Output the [X, Y] coordinate of the center of the cell containing the given text.  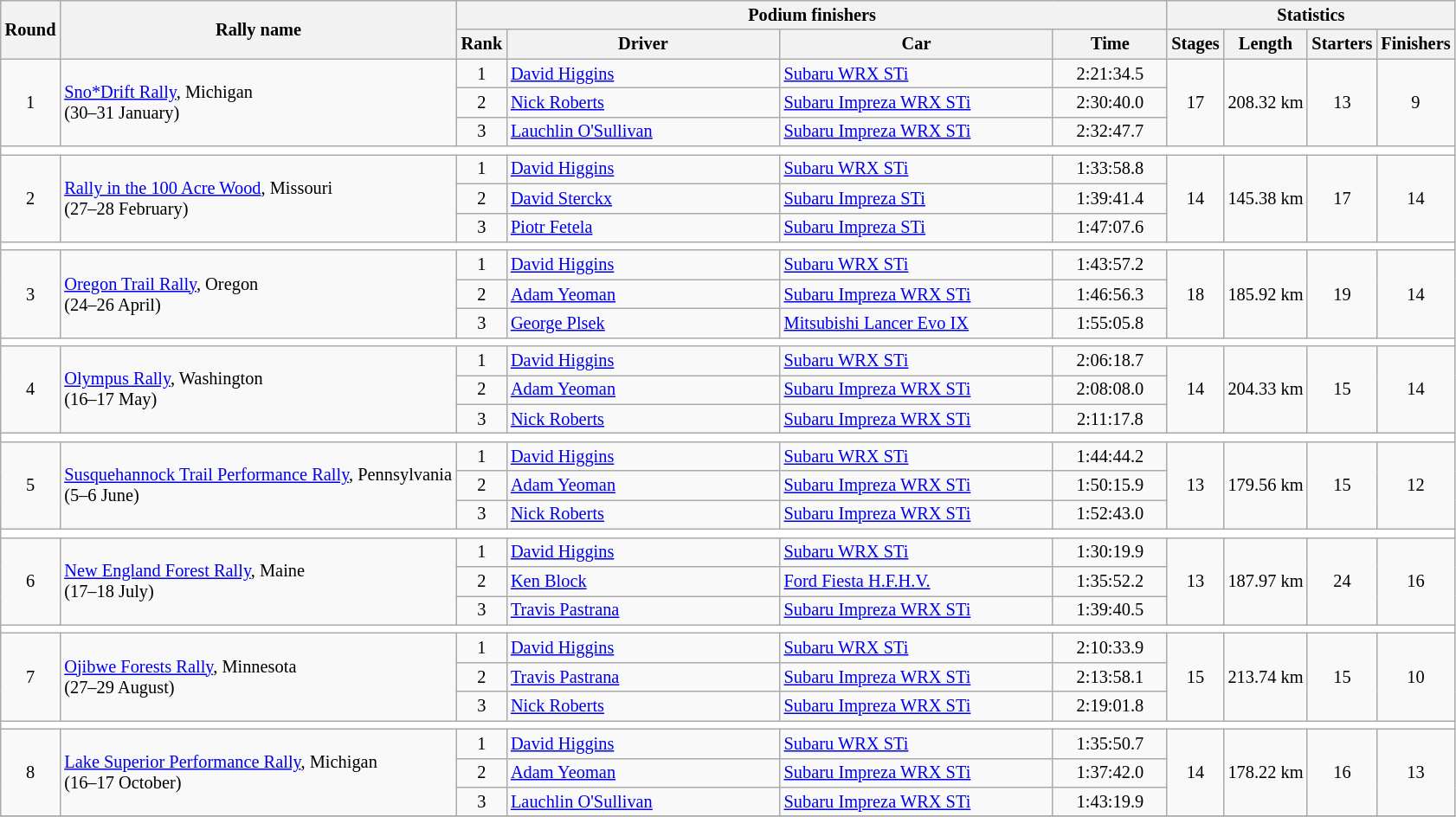
204.33 km [1266, 389]
David Sterckx [643, 198]
Olympus Rally, Washington(16–17 May) [258, 389]
2:06:18.7 [1110, 361]
2:13:58.1 [1110, 677]
1:52:43.0 [1110, 514]
Susquehannock Trail Performance Rally, Pennsylvania(5–6 June) [258, 485]
185.92 km [1266, 294]
19 [1342, 294]
2:08:08.0 [1110, 389]
2:10:33.9 [1110, 647]
Oregon Trail Rally, Oregon(24–26 April) [258, 294]
5 [31, 485]
Lake Superior Performance Rally, Michigan(16–17 October) [258, 772]
1:39:40.5 [1110, 610]
Statistics [1311, 15]
New England Forest Rally, Maine(17–18 July) [258, 582]
208.32 km [1266, 102]
1:30:19.9 [1110, 552]
Rally name [258, 29]
Piotr Fetela [643, 228]
8 [31, 772]
187.97 km [1266, 582]
178.22 km [1266, 772]
Stages [1195, 44]
1:33:58.8 [1110, 169]
7 [31, 677]
1:50:15.9 [1110, 486]
2:11:17.8 [1110, 419]
4 [31, 389]
2:32:47.7 [1110, 132]
Mitsubishi Lancer Evo IX [917, 323]
1:47:07.6 [1110, 228]
Starters [1342, 44]
Podium finishers [812, 15]
Driver [643, 44]
1:43:57.2 [1110, 265]
Time [1110, 44]
Finishers [1415, 44]
1:37:42.0 [1110, 773]
24 [1342, 582]
1:46:56.3 [1110, 294]
Ken Block [643, 581]
Round [31, 29]
2:21:34.5 [1110, 74]
Length [1266, 44]
Sno*Drift Rally, Michigan(30–31 January) [258, 102]
10 [1415, 677]
1:55:05.8 [1110, 323]
2:19:01.8 [1110, 706]
2:30:40.0 [1110, 102]
1:44:44.2 [1110, 456]
Rally in the 100 Acre Wood, Missouri(27–28 February) [258, 197]
Ojibwe Forests Rally, Minnesota(27–29 August) [258, 677]
12 [1415, 485]
Car [917, 44]
18 [1195, 294]
Rank [481, 44]
Ford Fiesta H.F.H.V. [917, 581]
9 [1415, 102]
179.56 km [1266, 485]
George Plsek [643, 323]
1:39:41.4 [1110, 198]
213.74 km [1266, 677]
1:35:50.7 [1110, 743]
6 [31, 582]
145.38 km [1266, 197]
1:35:52.2 [1110, 581]
1:43:19.9 [1110, 801]
